Capture the cell that displays the provided text and extract its (x, y) central coordinate. 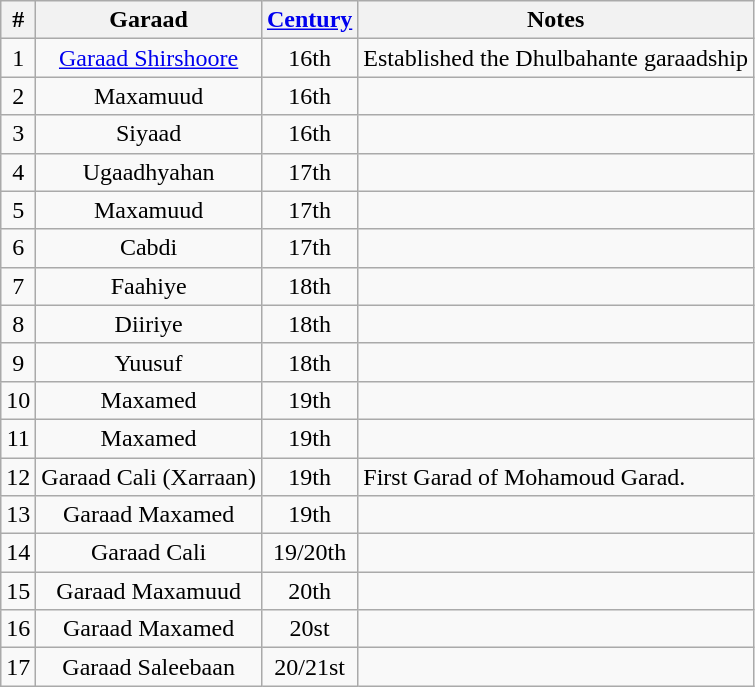
19/20th (309, 553)
Notes (556, 20)
3 (18, 134)
14 (18, 553)
Garaad Cali (Xarraan) (149, 477)
Faahiye (149, 286)
Ugaadhyahan (149, 172)
Garaad Maxamuud (149, 591)
20/21st (309, 667)
7 (18, 286)
First Garad of Mohamoud Garad. (556, 477)
6 (18, 248)
Siyaad (149, 134)
11 (18, 438)
Yuusuf (149, 362)
Cabdi (149, 248)
Diiriye (149, 324)
5 (18, 210)
16 (18, 629)
Garaad Cali (149, 553)
8 (18, 324)
Established the Dhulbahante garaadship (556, 58)
2 (18, 96)
Garaad (149, 20)
10 (18, 400)
# (18, 20)
13 (18, 515)
9 (18, 362)
20th (309, 591)
Garaad Shirshoore (149, 58)
15 (18, 591)
4 (18, 172)
Century (309, 20)
17 (18, 667)
Garaad Saleebaan (149, 667)
20st (309, 629)
12 (18, 477)
1 (18, 58)
